Find where the given text appears and provide that cell's center as [X, Y] coordinate. 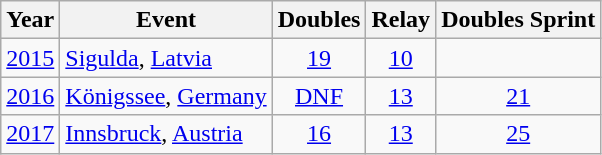
21 [518, 96]
Doubles [319, 20]
DNF [319, 96]
Relay [401, 20]
2017 [30, 134]
16 [319, 134]
Königssee, Germany [166, 96]
10 [401, 58]
Doubles Sprint [518, 20]
Innsbruck, Austria [166, 134]
Year [30, 20]
Sigulda, Latvia [166, 58]
19 [319, 58]
25 [518, 134]
Event [166, 20]
2016 [30, 96]
2015 [30, 58]
